Identify which cell holds the provided text, then report its [X, Y] central coordinate. 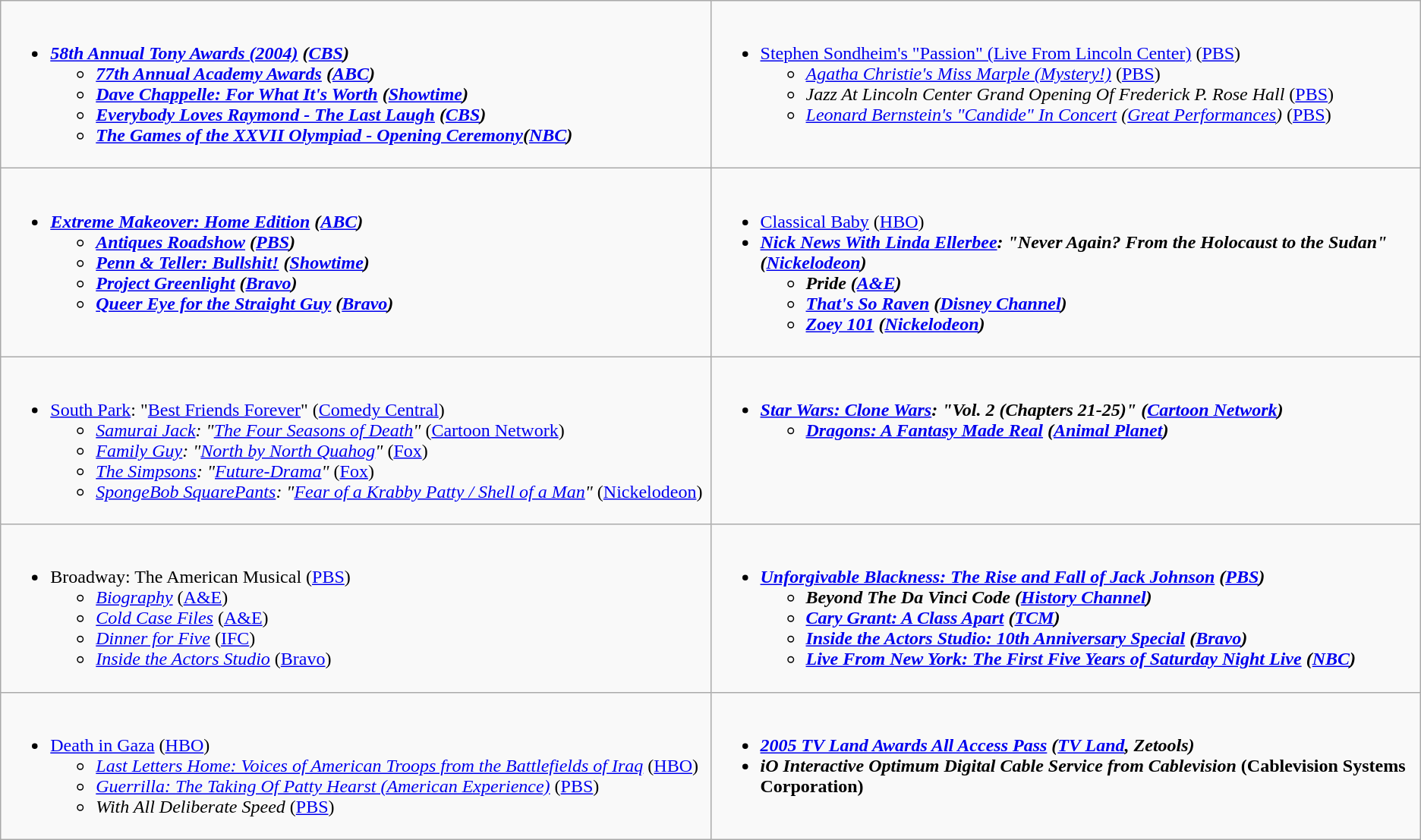
Star Wars: Clone Wars: "Vol. 2 (Chapters 21-25)" (Cartoon Network)Dragons: A Fantasy Made Real (Animal Planet) [1066, 440]
Broadway: The American Musical (PBS)Biography (A&E)Cold Case Files (A&E)Dinner for Five (IFC)Inside the Actors Studio (Bravo) [355, 609]
2005 TV Land Awards All Access Pass (TV Land, Zetools)iO Interactive Optimum Digital Cable Service from Cablevision (Cablevision Systems Corporation) [1066, 766]
